Find where the given text appears and provide that cell's center as (X, Y) coordinate. 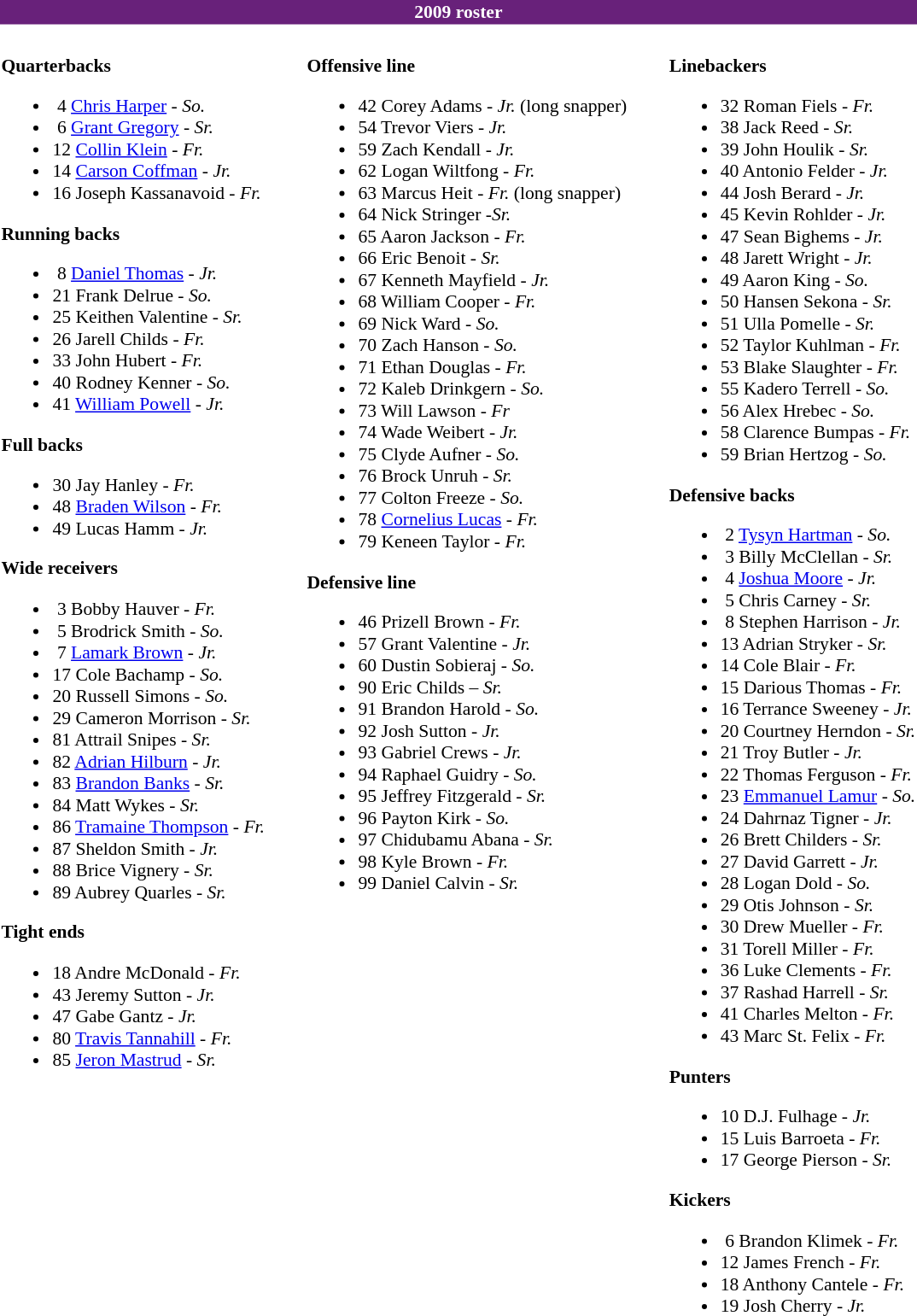
2009 roster (458, 12)
